Pinpoint the cell where the given text exists, returning its (x, y) midpoint coordinate. 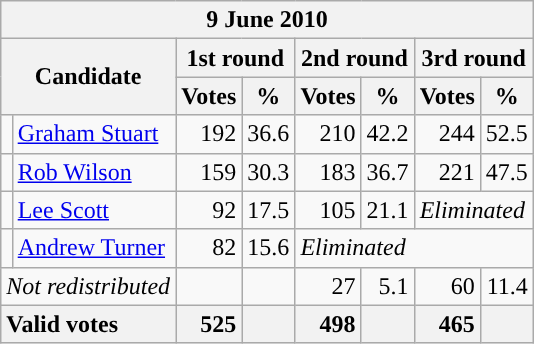
Valid votes (88, 324)
Andrew Turner (94, 248)
15.6 (268, 248)
27 (328, 286)
21.1 (388, 210)
221 (447, 172)
17.5 (268, 210)
Lee Scott (94, 210)
105 (328, 210)
82 (209, 248)
244 (447, 134)
60 (447, 286)
183 (328, 172)
3rd round (474, 58)
1st round (236, 58)
Candidate (88, 77)
Graham Stuart (94, 134)
Not redistributed (88, 286)
465 (447, 324)
36.7 (388, 172)
11.4 (506, 286)
42.2 (388, 134)
525 (209, 324)
2nd round (354, 58)
498 (328, 324)
159 (209, 172)
192 (209, 134)
5.1 (388, 286)
Rob Wilson (94, 172)
47.5 (506, 172)
92 (209, 210)
52.5 (506, 134)
210 (328, 134)
9 June 2010 (268, 20)
36.6 (268, 134)
30.3 (268, 172)
